Extract the (X, Y) coordinate from the center of the cell holding the provided text.  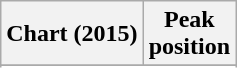
Peakposition (189, 34)
Chart (2015) (72, 34)
